Identify which cell holds the provided text, then report its (x, y) central coordinate. 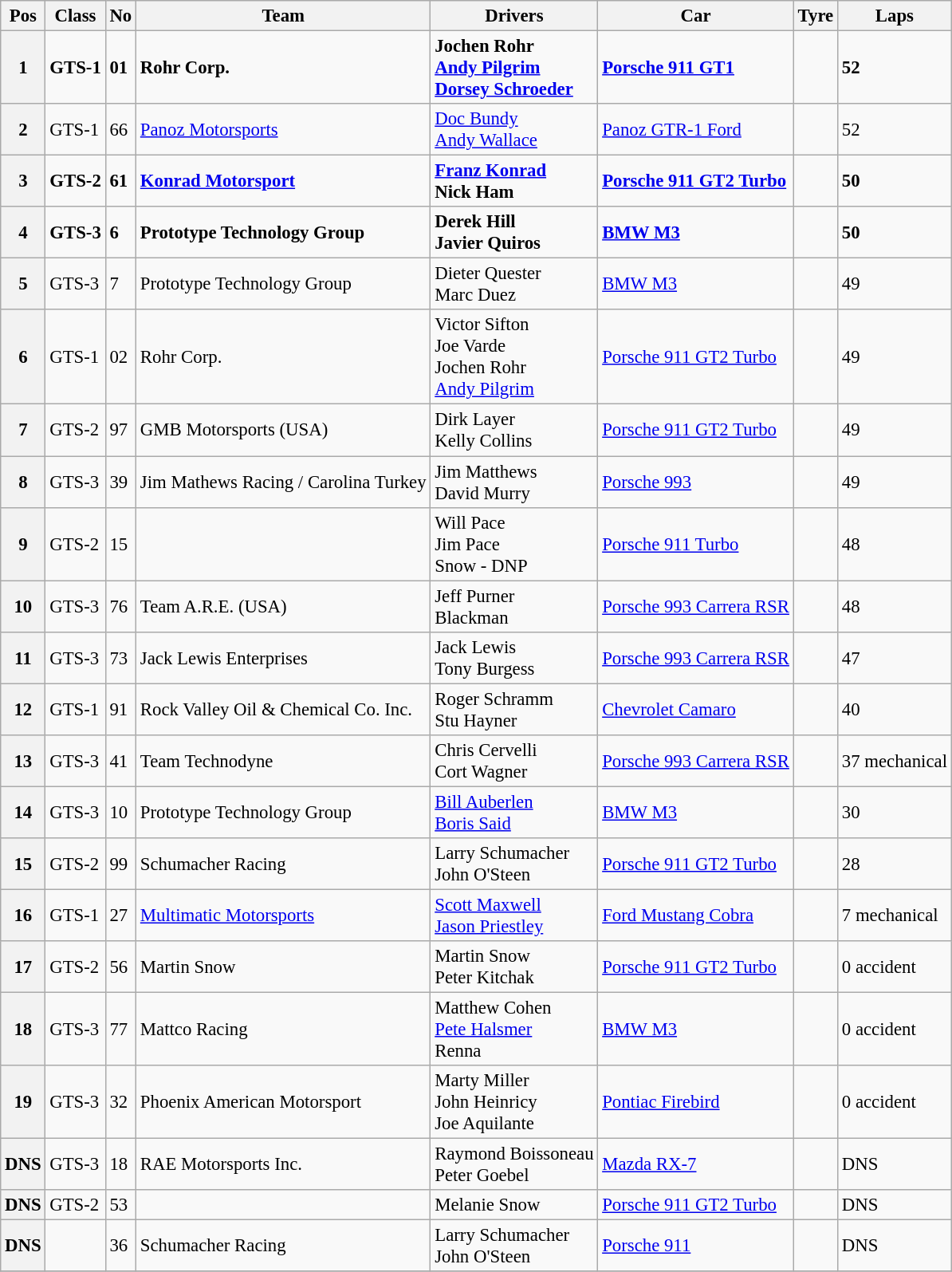
Chevrolet Camaro (695, 710)
40 (895, 710)
14 (23, 812)
Porsche 911 (695, 1246)
Pos (23, 16)
Porsche 993 (695, 482)
56 (120, 967)
Drivers (514, 16)
12 (23, 710)
97 (120, 431)
RAE Motorsports Inc. (284, 1164)
Dieter Quester Marc Duez (514, 284)
91 (120, 710)
Jim Matthews David Murry (514, 482)
Bill Auberlen Boris Said (514, 812)
2 (23, 129)
47 (895, 657)
Class (75, 16)
GMB Motorsports (USA) (284, 431)
17 (23, 967)
53 (120, 1205)
99 (120, 864)
7 mechanical (895, 916)
Scott Maxwell Jason Priestley (514, 916)
27 (120, 916)
77 (120, 1030)
Franz Konrad Nick Ham (514, 182)
Marty Miller John Heinricy Joe Aquilante (514, 1102)
01 (120, 68)
Porsche 911 Turbo (695, 544)
Jack Lewis Enterprises (284, 657)
Laps (895, 16)
Jim Mathews Racing / Carolina Turkey (284, 482)
76 (120, 606)
Team A.R.E. (USA) (284, 606)
Team Technodyne (284, 761)
Chris Cervelli Cort Wagner (514, 761)
11 (23, 657)
Martin Snow Peter Kitchak (514, 967)
Tyre (815, 16)
Ford Mustang Cobra (695, 916)
Pontiac Firebird (695, 1102)
Roger Schramm Stu Hayner (514, 710)
16 (23, 916)
5 (23, 284)
28 (895, 864)
32 (120, 1102)
Panoz Motorsports (284, 129)
1 (23, 68)
4 (23, 233)
66 (120, 129)
36 (120, 1246)
Jeff Purner Blackman (514, 606)
Car (695, 16)
Jack Lewis Tony Burgess (514, 657)
Matthew Cohen Pete Halsmer Renna (514, 1030)
Konrad Motorsport (284, 182)
8 (23, 482)
Dirk Layer Kelly Collins (514, 431)
Martin Snow (284, 967)
Panoz GTR-1 Ford (695, 129)
Raymond Boissoneau Peter Goebel (514, 1164)
30 (895, 812)
Jochen Rohr Andy Pilgrim Dorsey Schroeder (514, 68)
Porsche 911 GT1 (695, 68)
Mazda RX-7 (695, 1164)
61 (120, 182)
37 mechanical (895, 761)
No (120, 16)
Team (284, 16)
Phoenix American Motorsport (284, 1102)
13 (23, 761)
Rock Valley Oil & Chemical Co. Inc. (284, 710)
73 (120, 657)
02 (120, 357)
39 (120, 482)
Multimatic Motorsports (284, 916)
19 (23, 1102)
9 (23, 544)
Doc Bundy Andy Wallace (514, 129)
Melanie Snow (514, 1205)
Victor Sifton Joe Varde Jochen Rohr Andy Pilgrim (514, 357)
3 (23, 182)
Will Pace Jim Pace Snow - DNP (514, 544)
41 (120, 761)
Mattco Racing (284, 1030)
Derek Hill Javier Quiros (514, 233)
